Identify which cell holds the provided text, then report its [X, Y] central coordinate. 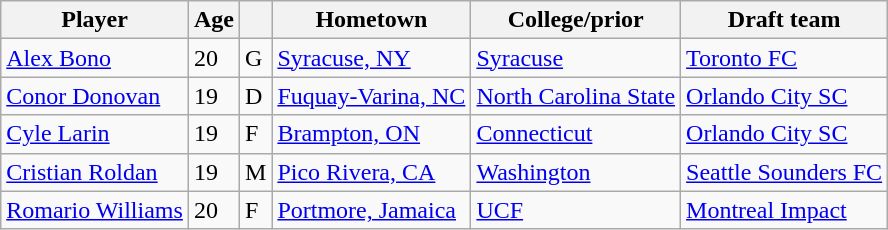
Alex Bono [95, 58]
Portmore, Jamaica [372, 210]
Cyle Larin [95, 134]
D [255, 96]
North Carolina State [576, 96]
Syracuse [576, 58]
Hometown [372, 20]
M [255, 172]
Conor Donovan [95, 96]
Toronto FC [784, 58]
Draft team [784, 20]
Fuquay-Varina, NC [372, 96]
Romario Williams [95, 210]
Montreal Impact [784, 210]
Cristian Roldan [95, 172]
Syracuse, NY [372, 58]
College/prior [576, 20]
UCF [576, 210]
Washington [576, 172]
Player [95, 20]
Seattle Sounders FC [784, 172]
Age [214, 20]
G [255, 58]
Brampton, ON [372, 134]
Pico Rivera, CA [372, 172]
Connecticut [576, 134]
